Return the (x, y) coordinate for the center point of the cell that contains the specified text.  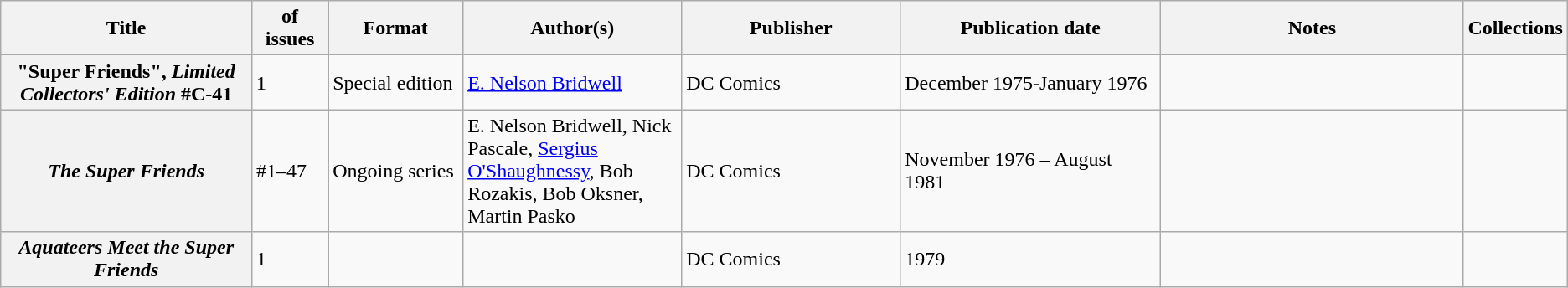
Aquateers Meet the Super Friends (126, 260)
E. Nelson Bridwell (573, 82)
December 1975-January 1976 (1030, 82)
Author(s) (573, 28)
Publication date (1030, 28)
Ongoing series (395, 171)
Collections (1515, 28)
of issues (290, 28)
#1–47 (290, 171)
November 1976 – August 1981 (1030, 171)
Title (126, 28)
Format (395, 28)
1979 (1030, 260)
E. Nelson Bridwell, Nick Pascale, Sergius O'Shaughnessy, Bob Rozakis, Bob Oksner, Martin Pasko (573, 171)
Notes (1312, 28)
Special edition (395, 82)
The Super Friends (126, 171)
Publisher (791, 28)
"Super Friends", Limited Collectors' Edition #C-41 (126, 82)
